Output the [x, y] coordinate of the center of the cell containing the given text.  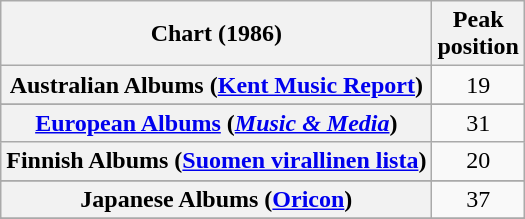
Australian Albums (Kent Music Report) [216, 85]
Peakposition [478, 34]
Finnish Albums (Suomen virallinen lista) [216, 161]
31 [478, 123]
Chart (1986) [216, 34]
Japanese Albums (Oricon) [216, 199]
20 [478, 161]
19 [478, 85]
European Albums (Music & Media) [216, 123]
37 [478, 199]
